Locate the cell with the specified text and output its (X, Y) center coordinate. 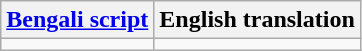
Bengali script (78, 20)
English translation (257, 20)
